Provide the (x, y) coordinate of the cell's center where the given text is located.  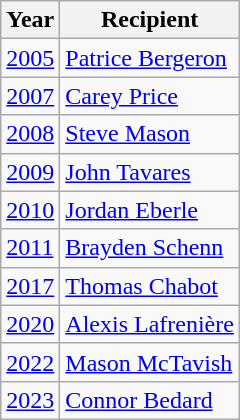
2011 (30, 248)
John Tavares (150, 172)
Patrice Bergeron (150, 58)
Recipient (150, 20)
2007 (30, 96)
Steve Mason (150, 134)
2005 (30, 58)
Mason McTavish (150, 362)
2022 (30, 362)
Thomas Chabot (150, 286)
2010 (30, 210)
Year (30, 20)
2023 (30, 400)
2008 (30, 134)
Brayden Schenn (150, 248)
Connor Bedard (150, 400)
2009 (30, 172)
2020 (30, 324)
Carey Price (150, 96)
2017 (30, 286)
Jordan Eberle (150, 210)
Alexis Lafrenière (150, 324)
